Determine the (X, Y) coordinate at the center of the cell enclosing the given text.  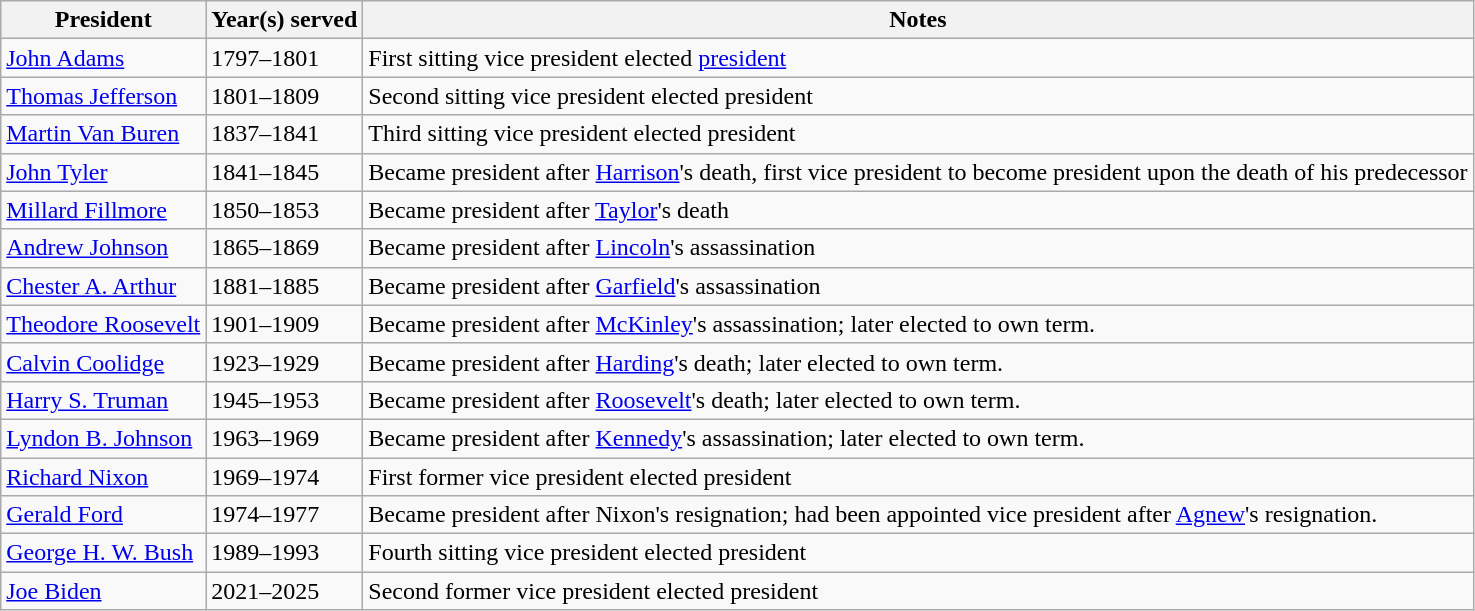
Millard Fillmore (104, 210)
Became president after Roosevelt's death; later elected to own term. (918, 400)
1801–1809 (284, 96)
John Adams (104, 58)
Became president after Garfield's assassination (918, 286)
1837–1841 (284, 134)
1974–1977 (284, 515)
Harry S. Truman (104, 400)
1881–1885 (284, 286)
Chester A. Arthur (104, 286)
John Tyler (104, 172)
Gerald Ford (104, 515)
1963–1969 (284, 438)
1841–1845 (284, 172)
Notes (918, 20)
President (104, 20)
1901–1909 (284, 324)
First former vice president elected president (918, 477)
1850–1853 (284, 210)
1989–1993 (284, 553)
Joe Biden (104, 591)
1923–1929 (284, 362)
Became president after McKinley's assassination; later elected to own term. (918, 324)
Became president after Harding's death; later elected to own term. (918, 362)
First sitting vice president elected president (918, 58)
George H. W. Bush (104, 553)
Became president after Kennedy's assassination; later elected to own term. (918, 438)
Year(s) served (284, 20)
Martin Van Buren (104, 134)
Richard Nixon (104, 477)
Second sitting vice president elected president (918, 96)
Thomas Jefferson (104, 96)
Second former vice president elected president (918, 591)
Fourth sitting vice president elected president (918, 553)
Andrew Johnson (104, 248)
Became president after Nixon's resignation; had been appointed vice president after Agnew's resignation. (918, 515)
1969–1974 (284, 477)
Became president after Taylor's death (918, 210)
Theodore Roosevelt (104, 324)
Became president after Lincoln's assassination (918, 248)
Became president after Harrison's death, first vice president to become president upon the death of his predecessor (918, 172)
Calvin Coolidge (104, 362)
Lyndon B. Johnson (104, 438)
1945–1953 (284, 400)
Third sitting vice president elected president (918, 134)
2021–2025 (284, 591)
1865–1869 (284, 248)
1797–1801 (284, 58)
